From the cell containing the given text, extract its center point as (X, Y) coordinate. 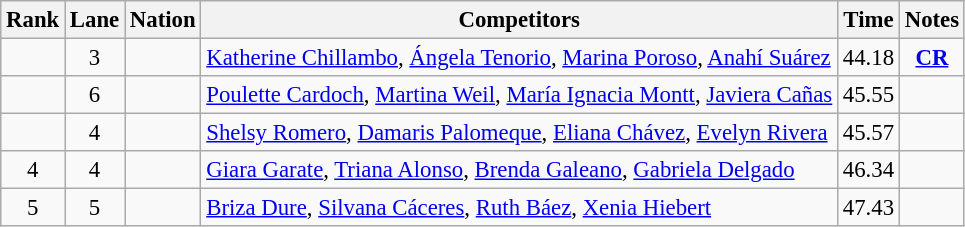
45.57 (869, 133)
Rank (33, 20)
Time (869, 20)
Poulette Cardoch, Martina Weil, María Ignacia Montt, Javiera Cañas (520, 95)
46.34 (869, 170)
Notes (932, 20)
45.55 (869, 95)
Competitors (520, 20)
Giara Garate, Triana Alonso, Brenda Galeano, Gabriela Delgado (520, 170)
Briza Dure, Silvana Cáceres, Ruth Báez, Xenia Hiebert (520, 208)
47.43 (869, 208)
CR (932, 58)
Shelsy Romero, Damaris Palomeque, Eliana Chávez, Evelyn Rivera (520, 133)
3 (95, 58)
Nation (163, 20)
44.18 (869, 58)
Lane (95, 20)
6 (95, 95)
Katherine Chillambo, Ángela Tenorio, Marina Poroso, Anahí Suárez (520, 58)
